Identify which cell holds the provided text, then report its [x, y] central coordinate. 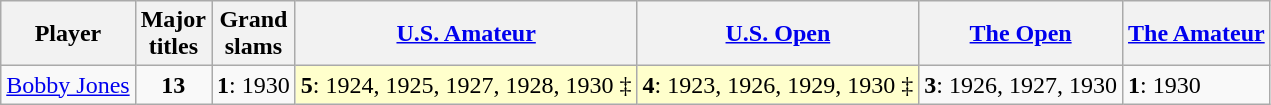
13 [173, 85]
Grandslams [254, 34]
The Open [1021, 34]
3: 1926, 1927, 1930 [1021, 85]
The Amateur [1196, 34]
U.S. Open [778, 34]
Player [68, 34]
U.S. Amateur [466, 34]
5: 1924, 1925, 1927, 1928, 1930 ‡ [466, 85]
4: 1923, 1926, 1929, 1930 ‡ [778, 85]
Bobby Jones [68, 85]
Majortitles [173, 34]
